Provide the [x, y] coordinate of the cell's center where the given text is located.  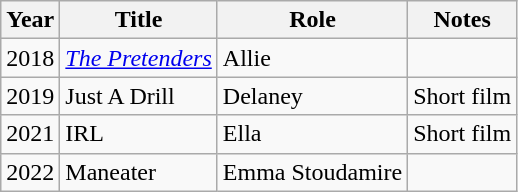
Notes [462, 20]
Maneater [138, 172]
Delaney [312, 96]
Ella [312, 134]
Allie [312, 58]
IRL [138, 134]
2021 [30, 134]
2019 [30, 96]
Title [138, 20]
The Pretenders [138, 58]
Just A Drill [138, 96]
Emma Stoudamire [312, 172]
2022 [30, 172]
Year [30, 20]
2018 [30, 58]
Role [312, 20]
